Identify which cell holds the provided text, then report its [x, y] central coordinate. 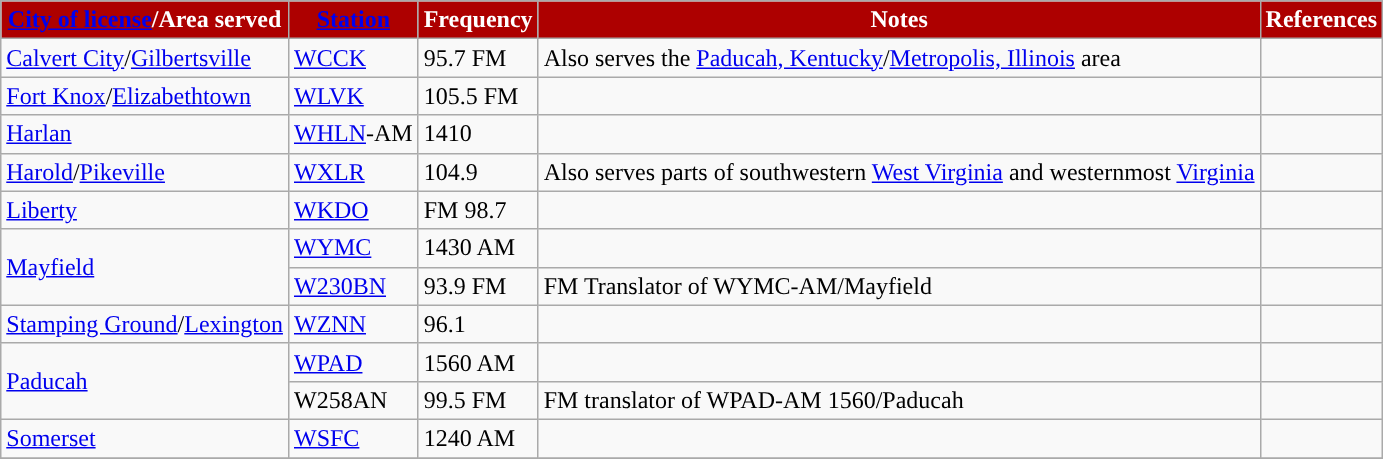
Harold/Pikeville [145, 172]
W230BN [353, 286]
Harlan [145, 134]
Paducah [145, 381]
WKDO [353, 210]
WZNN [353, 324]
105.5 FM [478, 96]
Mayfield [145, 267]
WPAD [353, 362]
1560 AM [478, 362]
1240 AM [478, 438]
Somerset [145, 438]
WYMC [353, 248]
104.9 [478, 172]
1410 [478, 134]
FM Translator of WYMC-AM/Mayfield [899, 286]
1430 AM [478, 248]
References [1322, 20]
95.7 FM [478, 58]
City of license/Area served [145, 20]
93.9 FM [478, 286]
Liberty [145, 210]
WSFC [353, 438]
99.5 FM [478, 400]
Calvert City/Gilbertsville [145, 58]
WHLN-AM [353, 134]
Fort Knox/Elizabethtown [145, 96]
Also serves parts of southwestern West Virginia and westernmost Virginia [899, 172]
Also serves the Paducah, Kentucky/Metropolis, Illinois area [899, 58]
WCCK [353, 58]
96.1 [478, 324]
Notes [899, 20]
W258AN [353, 400]
FM 98.7 [478, 210]
WXLR [353, 172]
Station [353, 20]
FM translator of WPAD-AM 1560/Paducah [899, 400]
Frequency [478, 20]
WLVK [353, 96]
Stamping Ground/Lexington [145, 324]
